Return the [x, y] coordinate for the center point of the cell that contains the specified text.  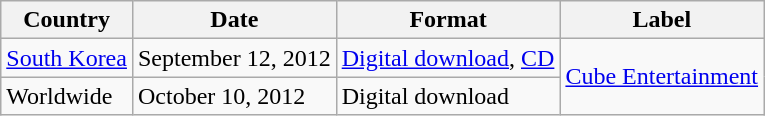
South Korea [67, 58]
September 12, 2012 [234, 58]
Worldwide [67, 96]
Country [67, 20]
October 10, 2012 [234, 96]
Digital download [448, 96]
Cube Entertainment [662, 77]
Format [448, 20]
Date [234, 20]
Label [662, 20]
Digital download, CD [448, 58]
